From the cell containing the given text, extract its center point as [x, y] coordinate. 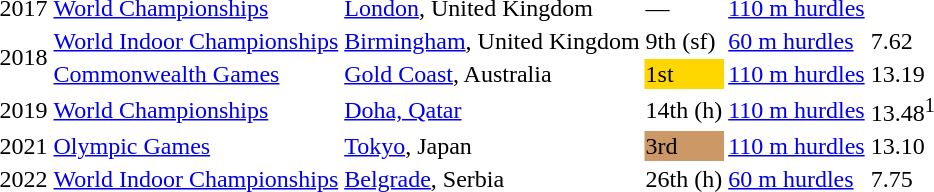
60 m hurdles [796, 41]
Birmingham, United Kingdom [492, 41]
Olympic Games [196, 146]
World Indoor Championships [196, 41]
9th (sf) [684, 41]
World Championships [196, 110]
14th (h) [684, 110]
3rd [684, 146]
Doha, Qatar [492, 110]
Gold Coast, Australia [492, 74]
Tokyo, Japan [492, 146]
1st [684, 74]
Commonwealth Games [196, 74]
